For the text-containing cell, return its midpoint in (x, y) coordinate format. 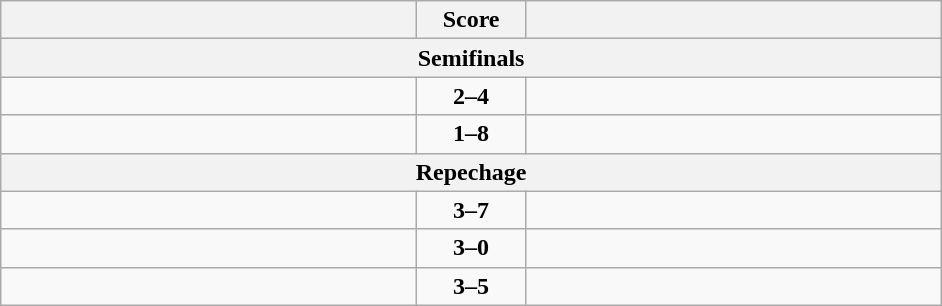
3–5 (472, 286)
2–4 (472, 96)
Score (472, 20)
1–8 (472, 134)
Semifinals (472, 58)
3–7 (472, 210)
Repechage (472, 172)
3–0 (472, 248)
